Determine the [X, Y] coordinate at the center of the cell enclosing the given text.  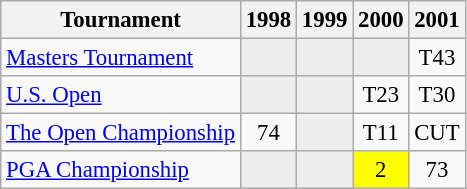
2 [381, 170]
Masters Tournament [121, 58]
PGA Championship [121, 170]
2000 [381, 20]
T11 [381, 133]
Tournament [121, 20]
CUT [437, 133]
The Open Championship [121, 133]
U.S. Open [121, 95]
2001 [437, 20]
T30 [437, 95]
T23 [381, 95]
T43 [437, 58]
73 [437, 170]
1999 [325, 20]
1998 [268, 20]
74 [268, 133]
